Extract the (x, y) coordinate from the center of the cell holding the provided text.  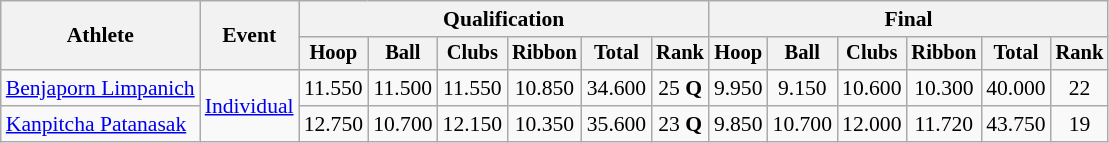
10.850 (544, 88)
10.600 (872, 88)
9.950 (738, 88)
Event (250, 36)
12.750 (334, 124)
11.720 (944, 124)
Final (908, 19)
12.150 (472, 124)
Kanpitcha Patanasak (100, 124)
9.850 (738, 124)
Individual (250, 106)
Qualification (504, 19)
35.600 (616, 124)
12.000 (872, 124)
19 (1080, 124)
10.300 (944, 88)
43.750 (1016, 124)
34.600 (616, 88)
Athlete (100, 36)
22 (1080, 88)
25 Q (680, 88)
23 Q (680, 124)
9.150 (802, 88)
11.500 (402, 88)
Benjaporn Limpanich (100, 88)
10.350 (544, 124)
40.000 (1016, 88)
